Return (X, Y) of the center of cell containing provided text 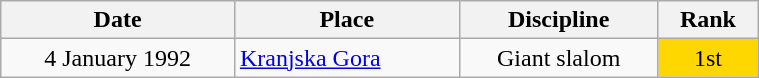
Giant slalom (558, 58)
Rank (708, 20)
Kranjska Gora (346, 58)
Discipline (558, 20)
1st (708, 58)
Place (346, 20)
Date (118, 20)
4 January 1992 (118, 58)
